Scan for the cell matching the given text and deliver its (x, y) coordinate at center. 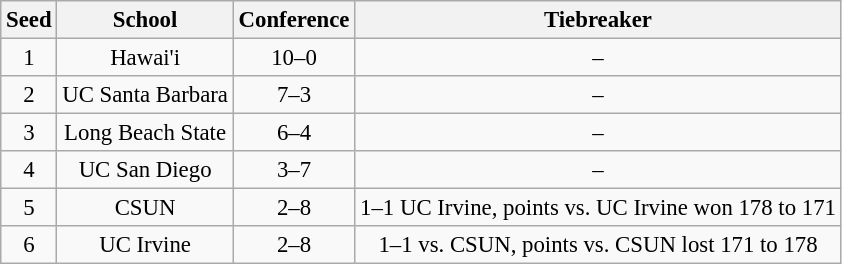
1 (29, 58)
5 (29, 208)
Seed (29, 20)
7–3 (294, 95)
6–4 (294, 133)
2 (29, 95)
Hawai'i (145, 58)
10–0 (294, 58)
UC San Diego (145, 170)
3–7 (294, 170)
Conference (294, 20)
1–1 UC Irvine, points vs. UC Irvine won 178 to 171 (598, 208)
UC Santa Barbara (145, 95)
Long Beach State (145, 133)
4 (29, 170)
CSUN (145, 208)
3 (29, 133)
1–1 vs. CSUN, points vs. CSUN lost 171 to 178 (598, 245)
Tiebreaker (598, 20)
UC Irvine (145, 245)
School (145, 20)
6 (29, 245)
